Detect which cell encompasses the target text, then output its (x, y) center coordinate. 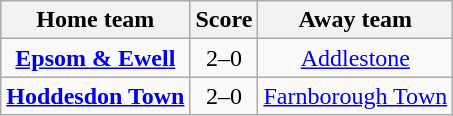
Score (224, 20)
Epsom & Ewell (96, 58)
Farnborough Town (356, 96)
Addlestone (356, 58)
Hoddesdon Town (96, 96)
Away team (356, 20)
Home team (96, 20)
